Detect which cell encompasses the target text, then output its (X, Y) center coordinate. 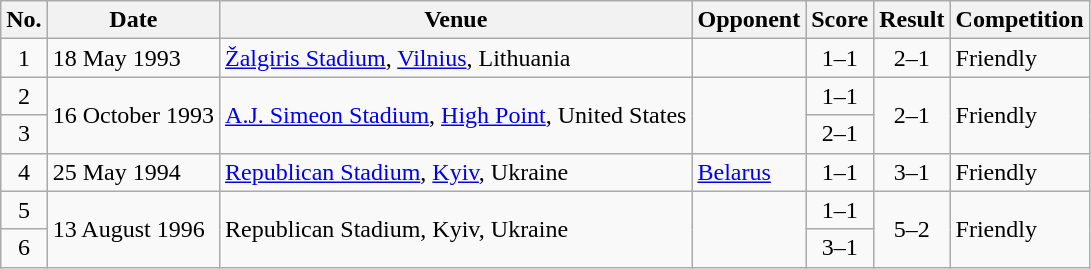
No. (24, 20)
Venue (456, 20)
Belarus (749, 172)
18 May 1993 (133, 58)
3 (24, 134)
2 (24, 96)
25 May 1994 (133, 172)
6 (24, 248)
Result (912, 20)
13 August 1996 (133, 229)
Opponent (749, 20)
Competition (1020, 20)
Score (840, 20)
5 (24, 210)
Date (133, 20)
4 (24, 172)
Žalgiris Stadium, Vilnius, Lithuania (456, 58)
A.J. Simeon Stadium, High Point, United States (456, 115)
16 October 1993 (133, 115)
5–2 (912, 229)
1 (24, 58)
